Determine the [x, y] coordinate at the center of the cell enclosing the given text.  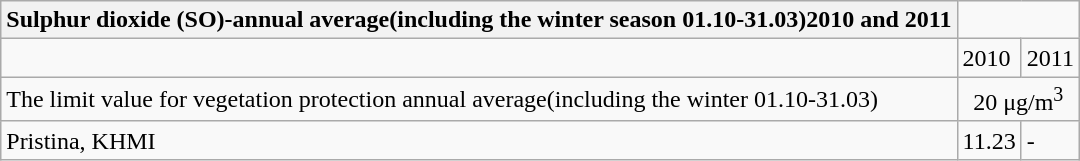
Sulphur dioxide (SO)-annual average(including the winter season 01.10-31.03)2010 and 2011 [479, 20]
11.23 [989, 140]
Pristina, KHMI [479, 140]
20 μg/m3 [1018, 100]
2011 [1050, 58]
- [1050, 140]
2010 [989, 58]
The limit value for vegetation protection annual average(including the winter 01.10-31.03) [479, 100]
